For the text-containing cell, return its midpoint in (x, y) coordinate format. 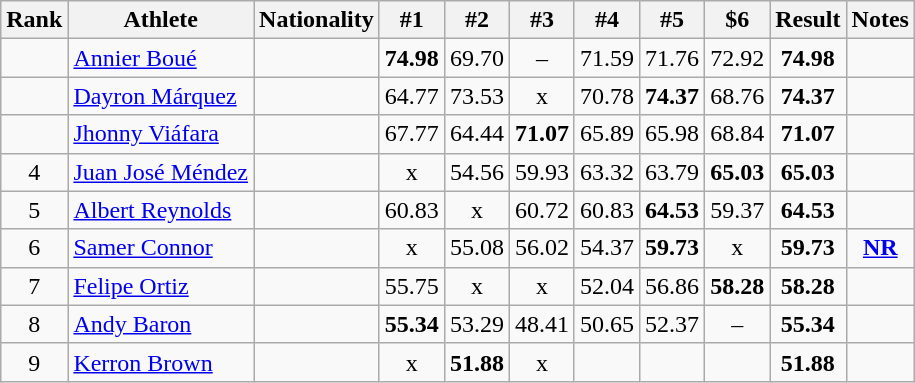
52.37 (672, 324)
55.75 (412, 286)
60.72 (542, 210)
4 (34, 172)
63.79 (672, 172)
71.76 (672, 58)
64.77 (412, 96)
Notes (880, 20)
NR (880, 248)
#2 (476, 20)
63.32 (606, 172)
Samer Connor (161, 248)
6 (34, 248)
Annier Boué (161, 58)
$6 (738, 20)
54.56 (476, 172)
52.04 (606, 286)
64.44 (476, 134)
Rank (34, 20)
54.37 (606, 248)
8 (34, 324)
56.86 (672, 286)
59.37 (738, 210)
55.08 (476, 248)
65.89 (606, 134)
#4 (606, 20)
73.53 (476, 96)
67.77 (412, 134)
56.02 (542, 248)
#3 (542, 20)
53.29 (476, 324)
Jhonny Viáfara (161, 134)
7 (34, 286)
9 (34, 362)
Result (808, 20)
68.84 (738, 134)
Albert Reynolds (161, 210)
Nationality (317, 20)
Dayron Márquez (161, 96)
48.41 (542, 324)
68.76 (738, 96)
#1 (412, 20)
Juan José Méndez (161, 172)
71.59 (606, 58)
5 (34, 210)
69.70 (476, 58)
65.98 (672, 134)
Andy Baron (161, 324)
Athlete (161, 20)
70.78 (606, 96)
#5 (672, 20)
Kerron Brown (161, 362)
59.93 (542, 172)
Felipe Ortiz (161, 286)
50.65 (606, 324)
72.92 (738, 58)
